Return (x, y) of the center of cell containing provided text 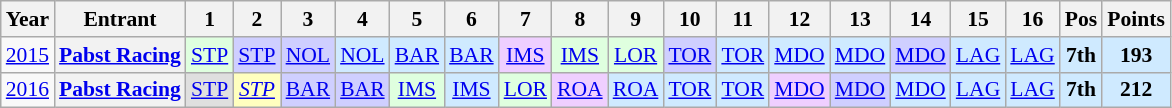
16 (1032, 19)
14 (920, 19)
212 (1136, 90)
12 (800, 19)
Pos (1082, 19)
11 (742, 19)
8 (580, 19)
4 (362, 19)
9 (636, 19)
13 (860, 19)
2015 (28, 55)
15 (978, 19)
1 (210, 19)
10 (690, 19)
3 (308, 19)
Entrant (120, 19)
2016 (28, 90)
2 (256, 19)
6 (472, 19)
7 (526, 19)
Year (28, 19)
5 (418, 19)
Points (1136, 19)
193 (1136, 55)
